Scan for the cell matching the given text and deliver its [x, y] coordinate at center. 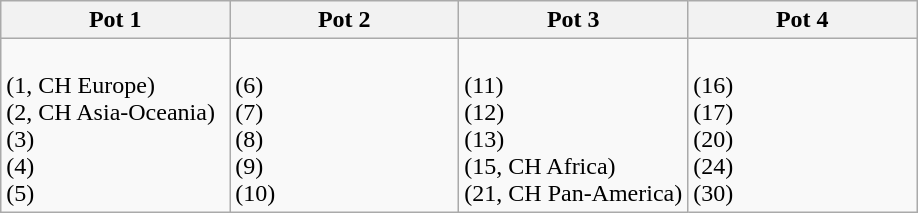
Pot 1 [116, 20]
(16) (17) (20) (24) (30) [802, 126]
Pot 3 [574, 20]
(11) (12) (13) (15, CH Africa) (21, CH Pan-America) [574, 126]
Pot 2 [344, 20]
Pot 4 [802, 20]
(1, CH Europe) (2, CH Asia-Oceania) (3) (4) (5) [116, 126]
(6) (7) (8) (9) (10) [344, 126]
